Detect which cell encompasses the target text, then output its [x, y] center coordinate. 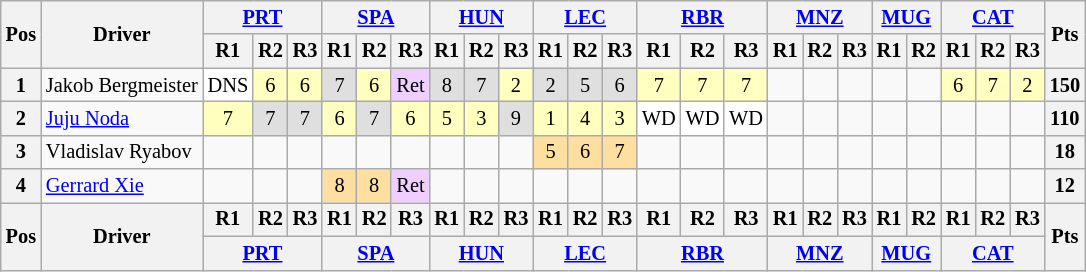
9 [516, 118]
150 [1065, 85]
Jakob Bergmeister [122, 85]
Juju Noda [122, 118]
18 [1065, 152]
Gerrard Xie [122, 186]
Vladislav Ryabov [122, 152]
12 [1065, 186]
110 [1065, 118]
DNS [228, 85]
